Identify which cell holds the provided text, then report its (x, y) central coordinate. 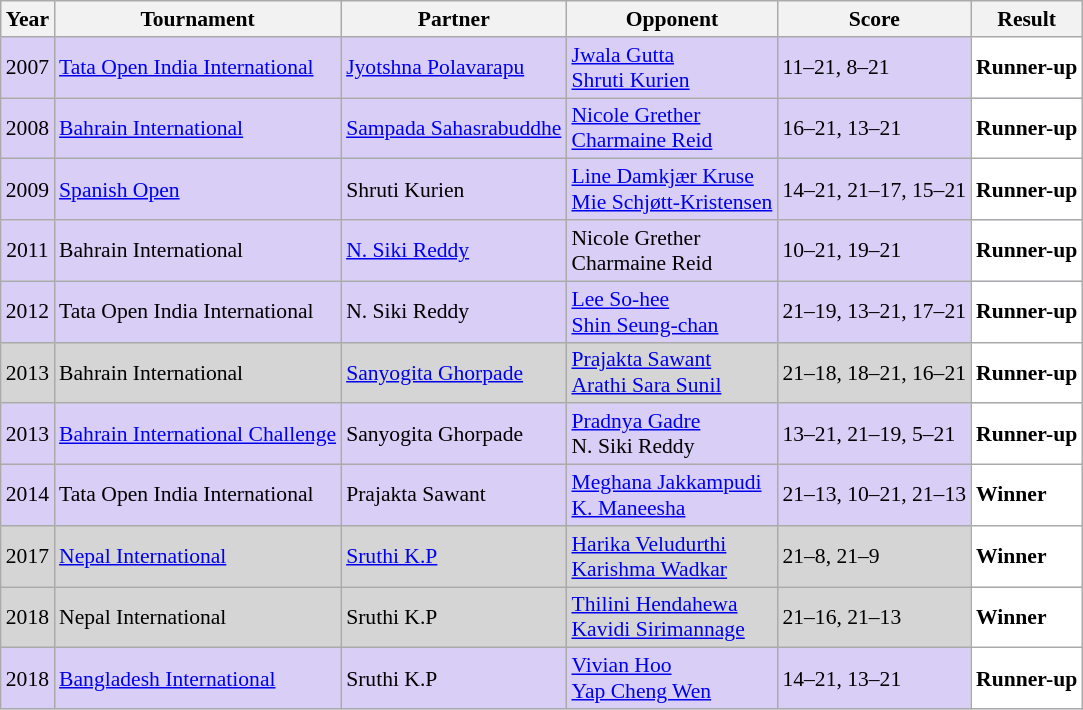
Jwala Gutta Shruti Kurien (672, 68)
Result (1026, 19)
Tournament (198, 19)
Prajakta Sawant Arathi Sara Sunil (672, 372)
Meghana Jakkampudi K. Maneesha (672, 496)
Score (874, 19)
2017 (28, 556)
Sampada Sahasrabuddhe (454, 128)
21–19, 13–21, 17–21 (874, 312)
16–21, 13–21 (874, 128)
21–13, 10–21, 21–13 (874, 496)
2014 (28, 496)
Partner (454, 19)
Bangladesh International (198, 678)
2007 (28, 68)
Vivian Hoo Yap Cheng Wen (672, 678)
Harika Veludurthi Karishma Wadkar (672, 556)
21–18, 18–21, 16–21 (874, 372)
Line Damkjær Kruse Mie Schjøtt-Kristensen (672, 190)
11–21, 8–21 (874, 68)
Thilini Hendahewa Kavidi Sirimannage (672, 618)
13–21, 21–19, 5–21 (874, 434)
10–21, 19–21 (874, 250)
2009 (28, 190)
14–21, 13–21 (874, 678)
Pradnya Gadre N. Siki Reddy (672, 434)
Opponent (672, 19)
Year (28, 19)
2008 (28, 128)
Lee So-hee Shin Seung-chan (672, 312)
Bahrain International Challenge (198, 434)
2012 (28, 312)
21–16, 21–13 (874, 618)
Spanish Open (198, 190)
Prajakta Sawant (454, 496)
21–8, 21–9 (874, 556)
Jyotshna Polavarapu (454, 68)
14–21, 21–17, 15–21 (874, 190)
Shruti Kurien (454, 190)
2011 (28, 250)
